Provide the [X, Y] coordinate of the cell's center where the given text is located.  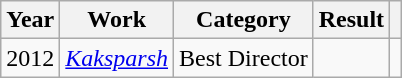
Work [117, 20]
Result [351, 20]
2012 [30, 58]
Best Director [244, 58]
Year [30, 20]
Category [244, 20]
Kaksparsh [117, 58]
